Return the [X, Y] coordinate for the center point of the cell that contains the specified text.  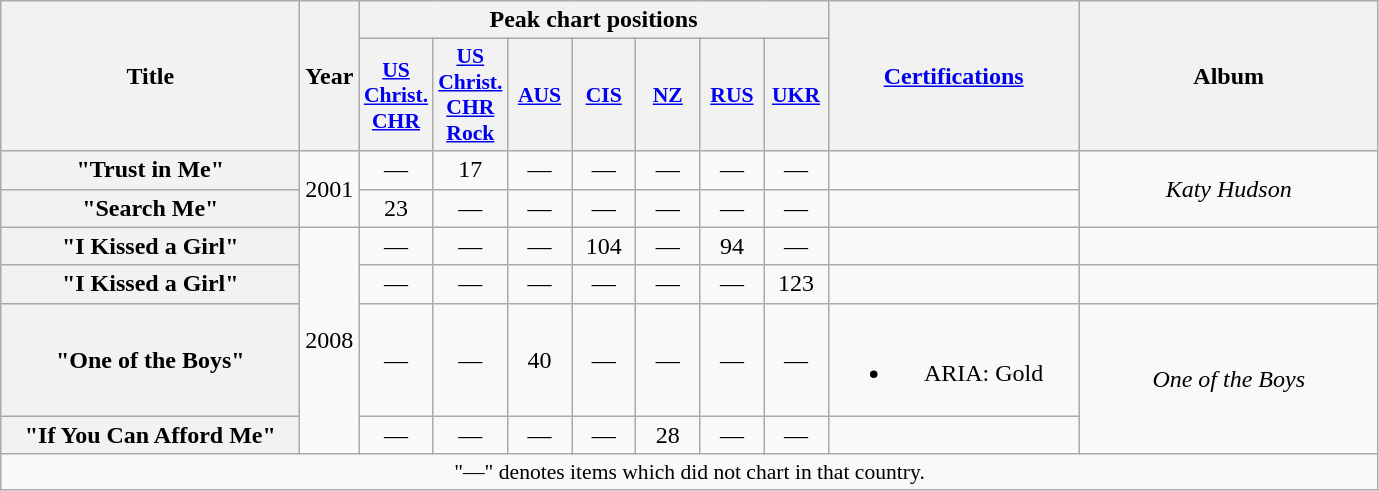
Katy Hudson [1228, 189]
40 [539, 360]
CIS [604, 95]
Year [330, 76]
Peak chart positions [594, 20]
"Search Me" [150, 208]
2008 [330, 340]
One of the Boys [1228, 378]
NZ [668, 95]
RUS [732, 95]
"If You Can Afford Me" [150, 435]
23 [396, 208]
Title [150, 76]
UKR [796, 95]
17 [470, 170]
"One of the Boys" [150, 360]
28 [668, 435]
AUS [539, 95]
94 [732, 246]
ARIA: Gold [954, 360]
"—" denotes items which did not chart in that country. [690, 472]
104 [604, 246]
2001 [330, 189]
Album [1228, 76]
Certifications [954, 76]
"Trust in Me" [150, 170]
USChrist. CHR [396, 95]
USChrist. CHR Rock [470, 95]
123 [796, 284]
